Provide the (X, Y) coordinate of the cell's center where the given text is located.  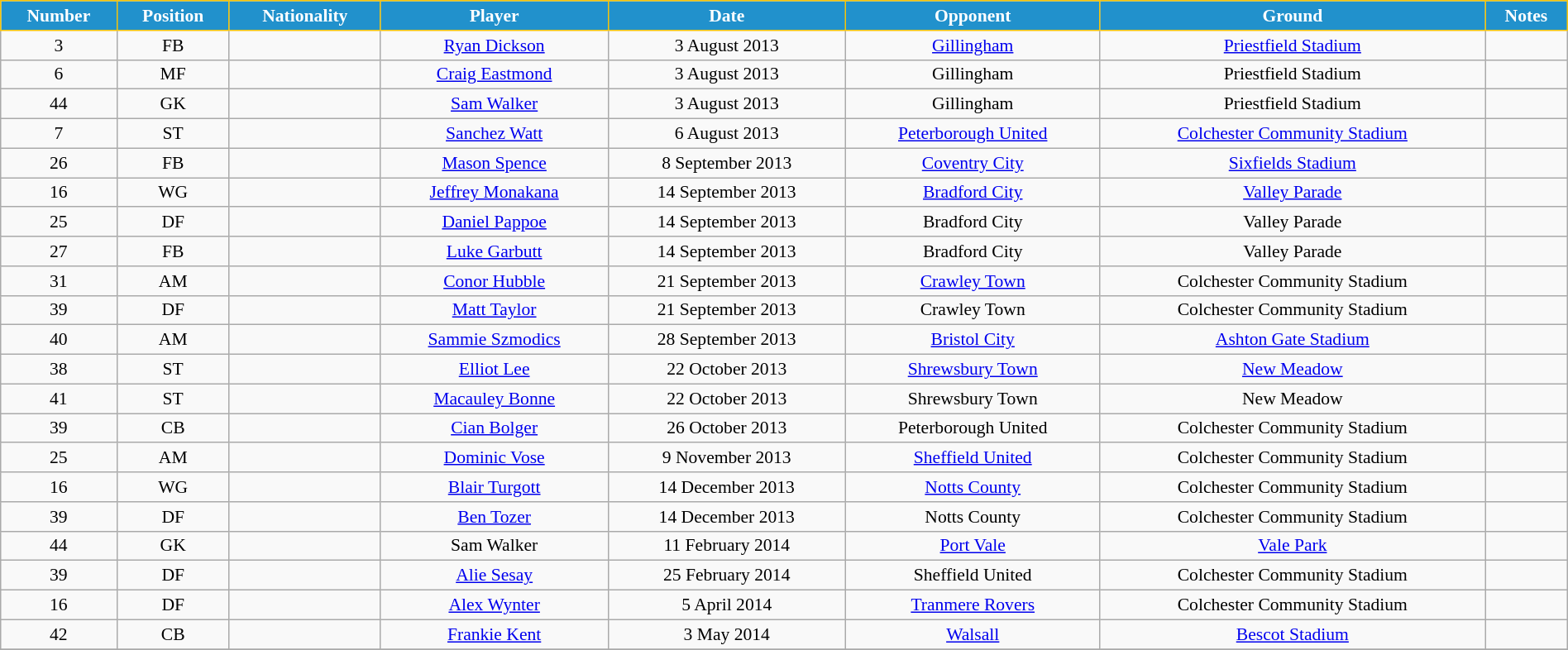
Port Vale (973, 546)
Sammie Szmodics (495, 340)
Sixfields Stadium (1293, 163)
27 (59, 251)
Walsall (973, 634)
Opponent (973, 16)
Ryan Dickson (495, 45)
40 (59, 340)
Macauley Bonne (495, 399)
3 May 2014 (726, 634)
Conor Hubble (495, 281)
6 August 2013 (726, 134)
Date (726, 16)
Position (173, 16)
Elliot Lee (495, 370)
Ben Tozer (495, 517)
28 September 2013 (726, 340)
Sanchez Watt (495, 134)
Bristol City (973, 340)
6 (59, 74)
MF (173, 74)
Luke Garbutt (495, 251)
38 (59, 370)
Notes (1527, 16)
5 April 2014 (726, 605)
Matt Taylor (495, 310)
Frankie Kent (495, 634)
Ground (1293, 16)
9 November 2013 (726, 458)
Vale Park (1293, 546)
Alie Sesay (495, 576)
41 (59, 399)
Jeffrey Monakana (495, 193)
Number (59, 16)
Bescot Stadium (1293, 634)
Dominic Vose (495, 458)
Mason Spence (495, 163)
Tranmere Rovers (973, 605)
26 (59, 163)
Player (495, 16)
Blair Turgott (495, 487)
Daniel Pappoe (495, 222)
Coventry City (973, 163)
Nationality (304, 16)
Cian Bolger (495, 428)
Ashton Gate Stadium (1293, 340)
42 (59, 634)
25 February 2014 (726, 576)
31 (59, 281)
Alex Wynter (495, 605)
26 October 2013 (726, 428)
7 (59, 134)
11 February 2014 (726, 546)
8 September 2013 (726, 163)
3 (59, 45)
Craig Eastmond (495, 74)
